Find where the given text appears and provide that cell's center as [X, Y] coordinate. 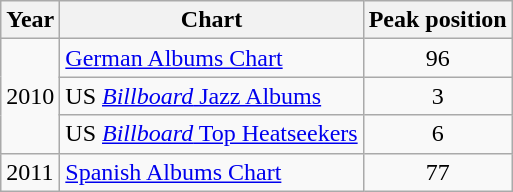
77 [438, 172]
German Albums Chart [212, 58]
Chart [212, 20]
6 [438, 134]
Peak position [438, 20]
2011 [30, 172]
3 [438, 96]
Year [30, 20]
2010 [30, 96]
Spanish Albums Chart [212, 172]
96 [438, 58]
US Billboard Jazz Albums [212, 96]
US Billboard Top Heatseekers [212, 134]
